Locate the cell with the specified text and output its (X, Y) center coordinate. 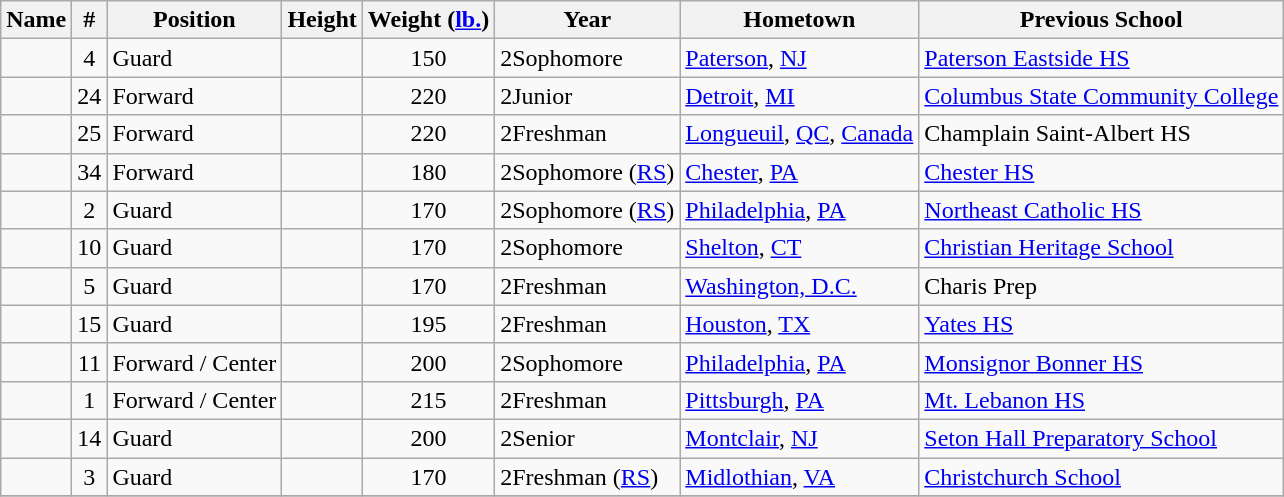
Christian Heritage School (1102, 248)
Houston, TX (800, 324)
Position (194, 20)
10 (90, 248)
5 (90, 286)
Washington, D.C. (800, 286)
Paterson, NJ (800, 58)
215 (428, 400)
Weight (lb.) (428, 20)
Hometown (800, 20)
Chester HS (1102, 172)
Paterson Eastside HS (1102, 58)
Charis Prep (1102, 286)
Christchurch School (1102, 477)
Previous School (1102, 20)
14 (90, 438)
2Freshman (RS) (588, 477)
Name (36, 20)
24 (90, 96)
Seton Hall Preparatory School (1102, 438)
34 (90, 172)
Pittsburgh, PA (800, 400)
Champlain Saint-Albert HS (1102, 134)
Yates HS (1102, 324)
Year (588, 20)
2 (90, 210)
2Junior (588, 96)
15 (90, 324)
Shelton, CT (800, 248)
Monsignor Bonner HS (1102, 362)
Detroit, MI (800, 96)
Midlothian, VA (800, 477)
4 (90, 58)
11 (90, 362)
150 (428, 58)
Montclair, NJ (800, 438)
Height (322, 20)
2Senior (588, 438)
3 (90, 477)
Longueuil, QC, Canada (800, 134)
Chester, PA (800, 172)
Northeast Catholic HS (1102, 210)
1 (90, 400)
180 (428, 172)
195 (428, 324)
Mt. Lebanon HS (1102, 400)
25 (90, 134)
# (90, 20)
Columbus State Community College (1102, 96)
